Scan for the cell matching the given text and deliver its [x, y] coordinate at center. 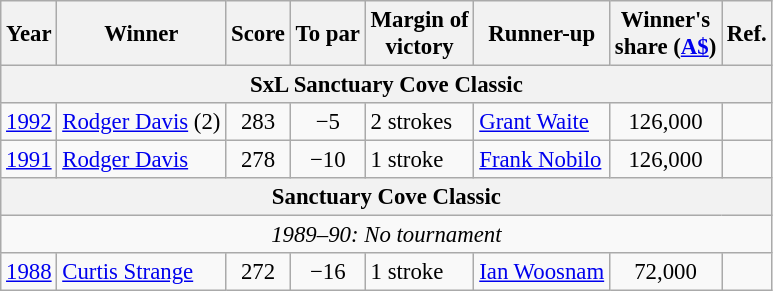
To par [328, 34]
Rodger Davis (2) [142, 122]
1991 [29, 160]
Runner-up [542, 34]
Score [258, 34]
Sanctuary Cove Classic [386, 197]
Rodger Davis [142, 160]
Frank Nobilo [542, 160]
Grant Waite [542, 122]
Margin ofvictory [420, 34]
Winner [142, 34]
Year [29, 34]
−10 [328, 160]
Ref. [747, 34]
SxL Sanctuary Cove Classic [386, 85]
1 stroke [420, 160]
1992 [29, 122]
278 [258, 160]
2 strokes [420, 122]
283 [258, 122]
−5 [328, 122]
1989–90: No tournament [386, 235]
Winner'sshare (A$) [665, 34]
